From the cell containing the given text, extract its center point as (x, y) coordinate. 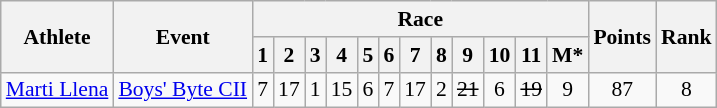
5 (368, 55)
19 (531, 90)
4 (342, 55)
21 (468, 90)
Boys' Byte CII (182, 90)
15 (342, 90)
Athlete (58, 36)
3 (316, 55)
11 (531, 55)
Rank (686, 36)
Points (622, 36)
87 (622, 90)
Marti Llena (58, 90)
Event (182, 36)
Race (420, 19)
10 (500, 55)
M* (568, 55)
